Output the (X, Y) coordinate of the center of the cell containing the given text.  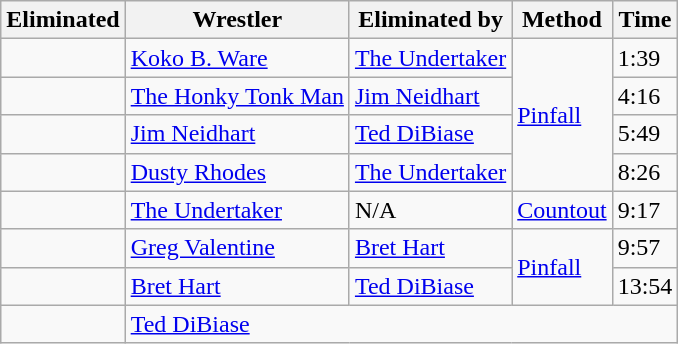
13:54 (645, 286)
Countout (562, 210)
9:17 (645, 210)
Koko B. Ware (237, 58)
Greg Valentine (237, 248)
5:49 (645, 134)
Eliminated (63, 20)
9:57 (645, 248)
1:39 (645, 58)
Dusty Rhodes (237, 172)
4:16 (645, 96)
N/A (430, 210)
Time (645, 20)
Wrestler (237, 20)
The Honky Tonk Man (237, 96)
Eliminated by (430, 20)
Method (562, 20)
8:26 (645, 172)
